Provide the [x, y] coordinate of the cell's center where the given text is located.  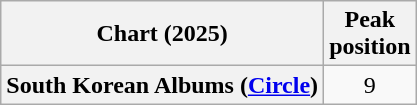
South Korean Albums (Circle) [162, 85]
9 [370, 85]
Peakposition [370, 34]
Chart (2025) [162, 34]
